Pinpoint the cell where the given text exists, returning its [x, y] midpoint coordinate. 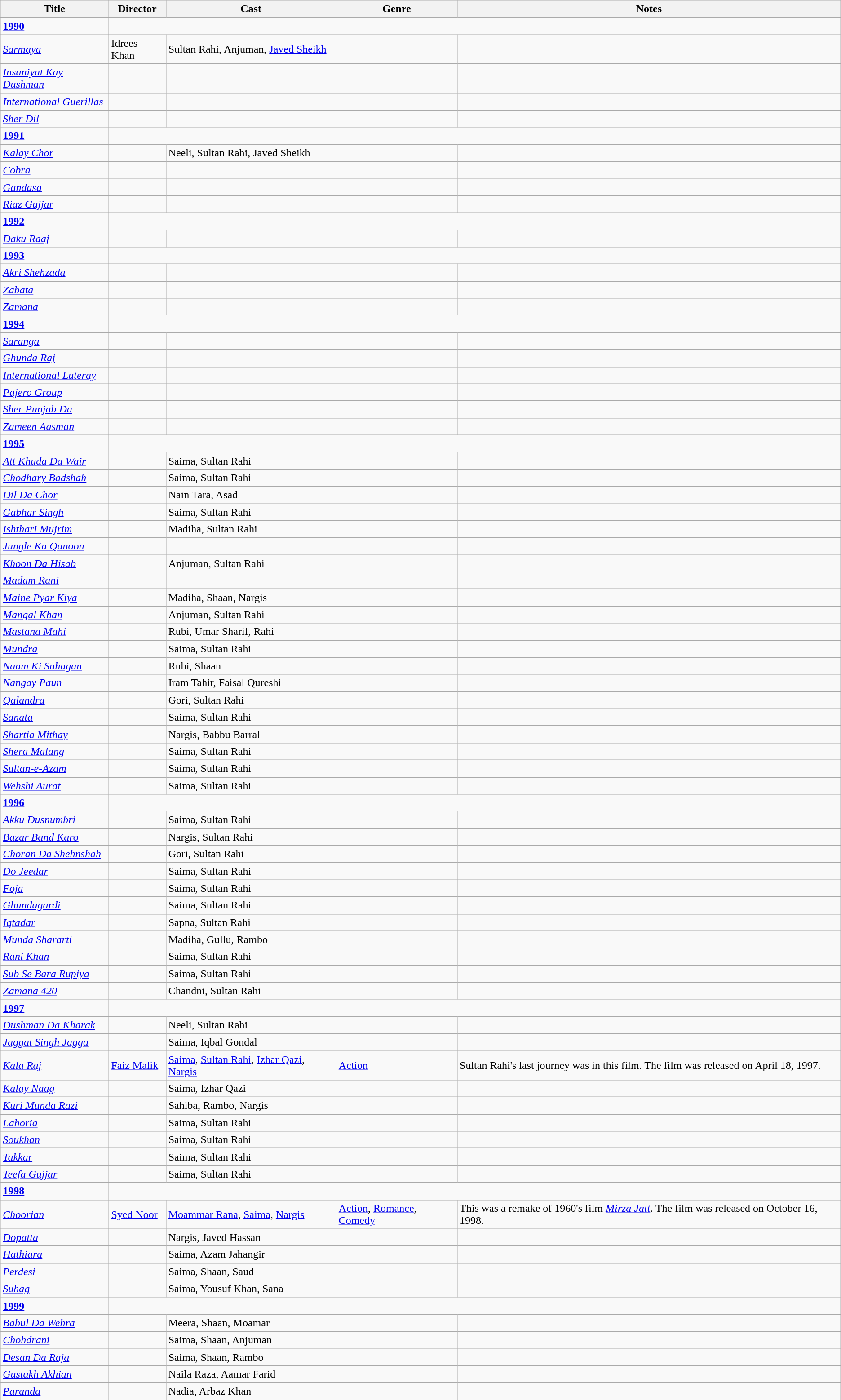
Nargis, Javed Hassan [251, 1237]
Suhag [55, 1289]
Saima, Sultan Rahi, Izhar Qazi, Nargis [251, 1065]
Foja [55, 888]
Zameen Aasman [55, 426]
This was a remake of 1960's film Mirza Jatt. The film was released on October 16, 1998. [649, 1214]
Madiha, Shaan, Nargis [251, 598]
Rani Khan [55, 957]
Madiha, Gullu, Rambo [251, 939]
Rubi, Umar Sharif, Rahi [251, 632]
Wehshi Aurat [55, 786]
Gabhar Singh [55, 512]
Maine Pyar Kiya [55, 598]
Kuri Munda Razi [55, 1106]
1998 [55, 1191]
Idrees Khan [137, 49]
Saima, Shaan, Anjuman [251, 1340]
Saima, Iqbal Gondal [251, 1042]
International Guerillas [55, 102]
Daku Raaj [55, 239]
Madam Rani [55, 580]
International Luteray [55, 375]
Akku Dusnumbri [55, 820]
Ishthari Mujrim [55, 529]
Nadia, Arbaz Khan [251, 1391]
Gandasa [55, 187]
1996 [55, 803]
Director [137, 9]
Notes [649, 9]
Babul Da Wehra [55, 1323]
Sanata [55, 717]
Meera, Shaan, Moamar [251, 1323]
Munda Shararti [55, 939]
Ghunda Raj [55, 358]
Sapna, Sultan Rahi [251, 922]
1992 [55, 221]
Rubi, Shaan [251, 666]
Mangal Khan [55, 615]
Action [396, 1065]
1993 [55, 256]
1999 [55, 1306]
Naam Ki Suhagan [55, 666]
Jungle Ka Qanoon [55, 546]
Chandni, Sultan Rahi [251, 991]
Dopatta [55, 1237]
Saima, Shaan, Rambo [251, 1357]
Sultan Rahi's last journey was in this film. The film was released on April 18, 1997. [649, 1065]
Faiz Malik [137, 1065]
Akri Shehzada [55, 273]
Sahiba, Rambo, Nargis [251, 1106]
Nangay Paun [55, 683]
Dil Da Chor [55, 495]
Zamana [55, 307]
Kalay Naag [55, 1089]
Neeli, Sultan Rahi [251, 1025]
Saranga [55, 341]
Iqtadar [55, 922]
Mastana Mahi [55, 632]
Paranda [55, 1391]
Bazar Band Karo [55, 837]
Nargis, Sultan Rahi [251, 837]
Choran Da Shehnshah [55, 854]
Khoon Da Hisab [55, 563]
Iram Tahir, Faisal Qureshi [251, 683]
Syed Noor [137, 1214]
Choorian [55, 1214]
1994 [55, 324]
Title [55, 9]
Shartia Mithay [55, 734]
1995 [55, 443]
Genre [396, 9]
Zamana 420 [55, 991]
Saima, Azam Jahangir [251, 1254]
Saima, Yousuf Khan, Sana [251, 1289]
Nain Tara, Asad [251, 495]
1991 [55, 136]
Jaggat Singh Jagga [55, 1042]
Gustakh Akhian [55, 1374]
Pajero Group [55, 392]
Shera Malang [55, 751]
Soukhan [55, 1140]
1997 [55, 1008]
Kalay Chor [55, 153]
Chohdrani [55, 1340]
Nargis, Babbu Barral [251, 734]
Sher Punjab Da [55, 409]
Madiha, Sultan Rahi [251, 529]
Dushman Da Kharak [55, 1025]
Zabata [55, 290]
Qalandra [55, 700]
1990 [55, 26]
Perdesi [55, 1272]
Sub Se Bara Rupiya [55, 974]
Naila Raza, Aamar Farid [251, 1374]
Att Khuda Da Wair [55, 461]
Desan Da Raja [55, 1357]
Action, Romance, Comedy [396, 1214]
Takkar [55, 1157]
Moammar Rana, Saima, Nargis [251, 1214]
Do Jeedar [55, 871]
Saima, Shaan, Saud [251, 1272]
Teefa Gujjar [55, 1174]
Chodhary Badshah [55, 478]
Saima, Izhar Qazi [251, 1089]
Cast [251, 9]
Insaniyat Kay Dushman [55, 78]
Riaz Gujjar [55, 204]
Sher Dil [55, 119]
Ghundagardi [55, 905]
Neeli, Sultan Rahi, Javed Sheikh [251, 153]
Mundra [55, 649]
Sarmaya [55, 49]
Lahoria [55, 1123]
Hathiara [55, 1254]
Cobra [55, 170]
Kala Raj [55, 1065]
Sultan Rahi, Anjuman, Javed Sheikh [251, 49]
Sultan-e-Azam [55, 768]
